Identify which cell holds the provided text, then report its (X, Y) central coordinate. 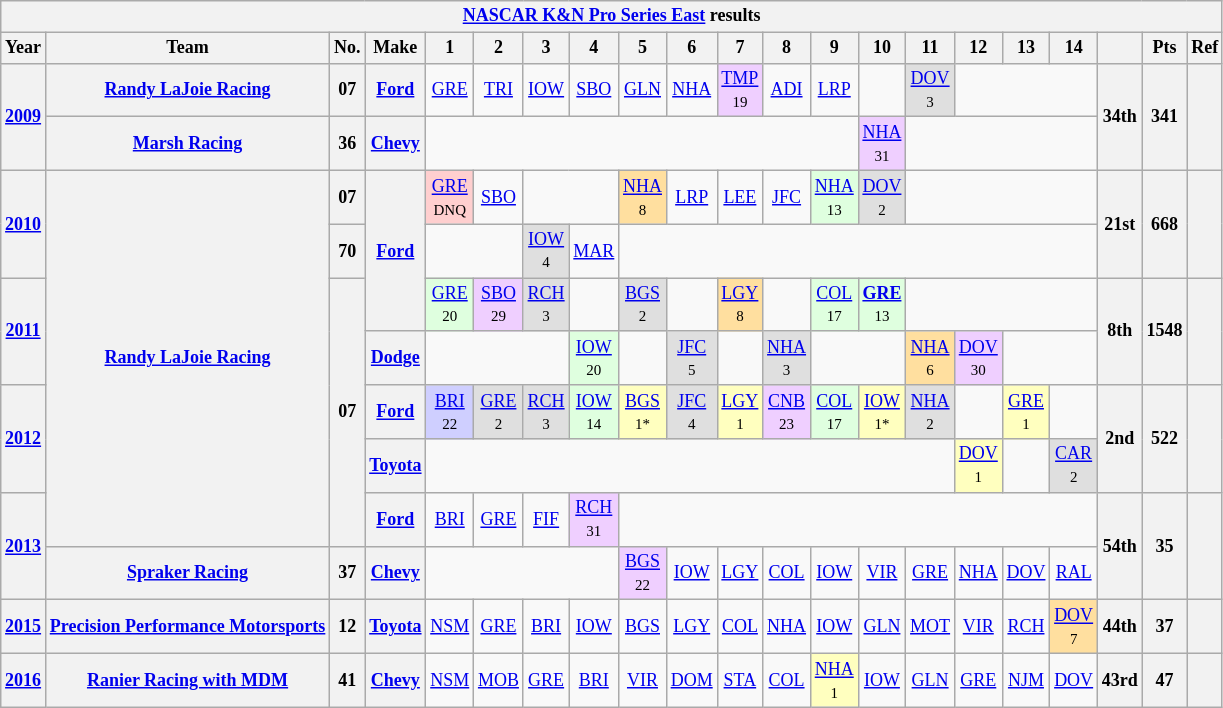
NHA13 (834, 197)
11 (930, 48)
Make (396, 48)
8 (787, 48)
TRI (499, 90)
DOV1 (978, 466)
IOW1* (882, 412)
Ranier Racing with MDM (187, 680)
MOT (930, 627)
MAR (594, 251)
LGY1 (740, 412)
FIF (546, 519)
70 (348, 251)
RCH31 (594, 519)
JFC4 (692, 412)
RCH (1026, 627)
NHA3 (787, 358)
MOB (499, 680)
DOM (692, 680)
2010 (24, 224)
NJM (1026, 680)
2015 (24, 627)
NHA6 (930, 358)
14 (1074, 48)
BRI22 (450, 412)
10 (882, 48)
IOW14 (594, 412)
Dodge (396, 358)
36 (348, 144)
Pts (1164, 48)
GRE20 (450, 305)
TMP19 (740, 90)
LGY8 (740, 305)
RAL (1074, 573)
NHA1 (834, 680)
3 (546, 48)
2nd (1120, 438)
Team (187, 48)
2012 (24, 438)
JFC5 (692, 358)
54th (1120, 546)
44th (1120, 627)
IOW20 (594, 358)
BGS (643, 627)
DOV2 (882, 197)
341 (1164, 116)
9 (834, 48)
668 (1164, 224)
1548 (1164, 332)
6 (692, 48)
BGS1* (643, 412)
2013 (24, 546)
7 (740, 48)
DOV3 (930, 90)
DOV30 (978, 358)
21st (1120, 224)
CAR2 (1074, 466)
34th (1120, 116)
4 (594, 48)
GREDNQ (450, 197)
GRE2 (499, 412)
LEE (740, 197)
CNB23 (787, 412)
8th (1120, 332)
2011 (24, 332)
NHA31 (882, 144)
ADI (787, 90)
47 (1164, 680)
2016 (24, 680)
No. (348, 48)
NHA8 (643, 197)
BGS22 (643, 573)
STA (740, 680)
1 (450, 48)
DOV7 (1074, 627)
13 (1026, 48)
Spraker Racing (187, 573)
BGS2 (643, 305)
NHA2 (930, 412)
JFC (787, 197)
Year (24, 48)
35 (1164, 546)
522 (1164, 438)
GRE1 (1026, 412)
2009 (24, 116)
Precision Performance Motorsports (187, 627)
NASCAR K&N Pro Series East results (612, 16)
5 (643, 48)
Marsh Racing (187, 144)
Ref (1205, 48)
IOW4 (546, 251)
43rd (1120, 680)
2 (499, 48)
41 (348, 680)
SBO29 (499, 305)
GRE13 (882, 305)
